Find where the given text appears and provide that cell's center as (X, Y) coordinate. 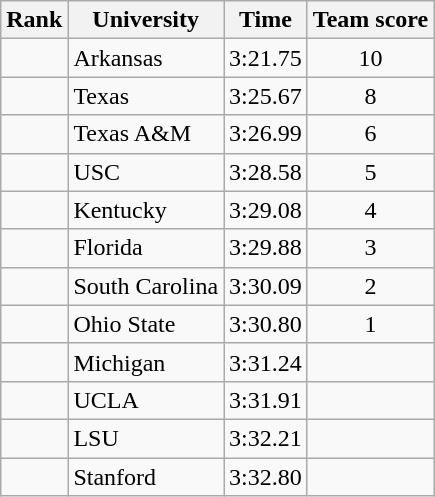
LSU (146, 438)
3:32.80 (266, 477)
3:32.21 (266, 438)
Texas A&M (146, 134)
Texas (146, 96)
3:25.67 (266, 96)
South Carolina (146, 286)
Arkansas (146, 58)
3:31.91 (266, 400)
Kentucky (146, 210)
3:21.75 (266, 58)
Rank (34, 20)
2 (370, 286)
3 (370, 248)
Ohio State (146, 324)
3:26.99 (266, 134)
3:29.88 (266, 248)
UCLA (146, 400)
3:29.08 (266, 210)
University (146, 20)
Florida (146, 248)
4 (370, 210)
Stanford (146, 477)
Team score (370, 20)
5 (370, 172)
3:28.58 (266, 172)
3:30.09 (266, 286)
3:31.24 (266, 362)
10 (370, 58)
6 (370, 134)
1 (370, 324)
3:30.80 (266, 324)
USC (146, 172)
Michigan (146, 362)
8 (370, 96)
Time (266, 20)
